Return the (X, Y) coordinate for the center point of the cell that contains the specified text.  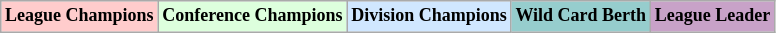
Division Champions (429, 16)
League Champions (80, 16)
Wild Card Berth (580, 16)
League Leader (712, 16)
Conference Champions (252, 16)
